Identify which cell holds the provided text, then report its [X, Y] central coordinate. 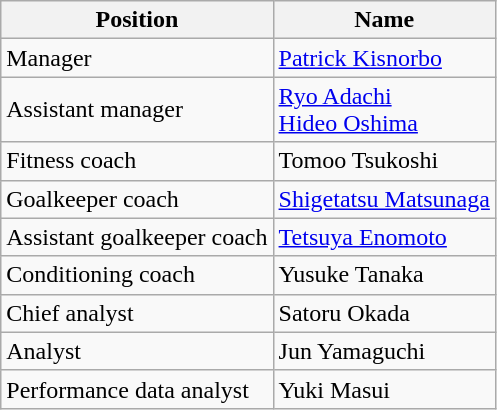
Yuki Masui [384, 389]
Manager [137, 58]
Assistant manager [137, 110]
Patrick Kisnorbo [384, 58]
Tetsuya Enomoto [384, 237]
Tomoo Tsukoshi [384, 161]
Conditioning coach [137, 275]
Performance data analyst [137, 389]
Chief analyst [137, 313]
Name [384, 20]
Satoru Okada [384, 313]
Analyst [137, 351]
Position [137, 20]
Jun Yamaguchi [384, 351]
Yusuke Tanaka [384, 275]
Shigetatsu Matsunaga [384, 199]
Goalkeeper coach [137, 199]
Ryo Adachi Hideo Oshima [384, 110]
Assistant goalkeeper coach [137, 237]
Fitness coach [137, 161]
